Provide the [X, Y] coordinate of the cell's center where the given text is located.  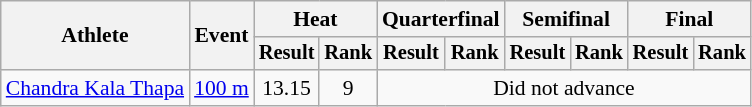
Athlete [95, 36]
Heat [316, 19]
13.15 [287, 88]
9 [348, 88]
Event [222, 36]
Chandra Kala Thapa [95, 88]
Did not advance [564, 88]
Semifinal [566, 19]
100 m [222, 88]
Quarterfinal [441, 19]
Final [690, 19]
